Return the [x, y] coordinate for the center point of the cell that contains the specified text.  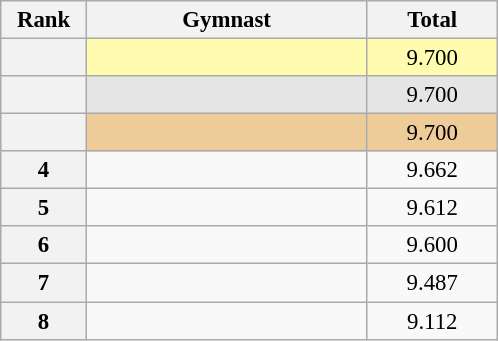
9.662 [432, 170]
5 [44, 208]
7 [44, 283]
Rank [44, 20]
9.600 [432, 245]
9.112 [432, 321]
6 [44, 245]
Total [432, 20]
Gymnast [226, 20]
4 [44, 170]
8 [44, 321]
9.612 [432, 208]
9.487 [432, 283]
